Return the (X, Y) coordinate for the center point of the cell that contains the specified text.  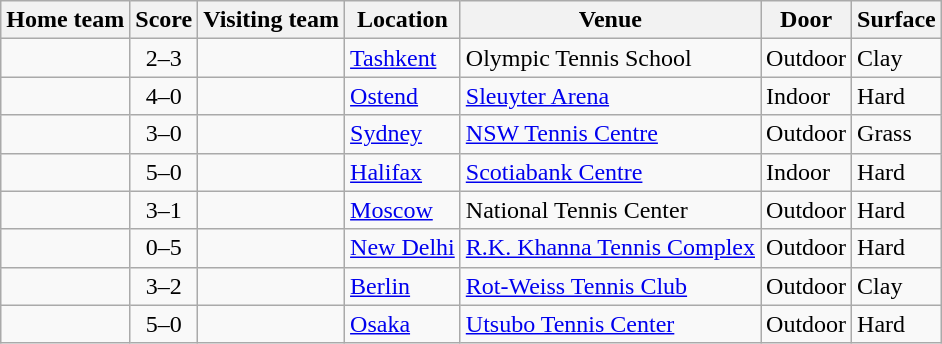
3–1 (164, 210)
NSW Tennis Centre (610, 134)
Scotiabank Centre (610, 172)
Moscow (403, 210)
Utsubo Tennis Center (610, 324)
R.K. Khanna Tennis Complex (610, 248)
Ostend (403, 96)
2–3 (164, 58)
Location (403, 20)
Door (806, 20)
National Tennis Center (610, 210)
Halifax (403, 172)
Visiting team (272, 20)
New Delhi (403, 248)
Surface (897, 20)
Score (164, 20)
Grass (897, 134)
3–0 (164, 134)
Berlin (403, 286)
Home team (66, 20)
Osaka (403, 324)
4–0 (164, 96)
Venue (610, 20)
Olympic Tennis School (610, 58)
Sydney (403, 134)
Rot-Weiss Tennis Club (610, 286)
3–2 (164, 286)
Tashkent (403, 58)
0–5 (164, 248)
Sleuyter Arena (610, 96)
